Output the (X, Y) coordinate of the center of the cell containing the given text.  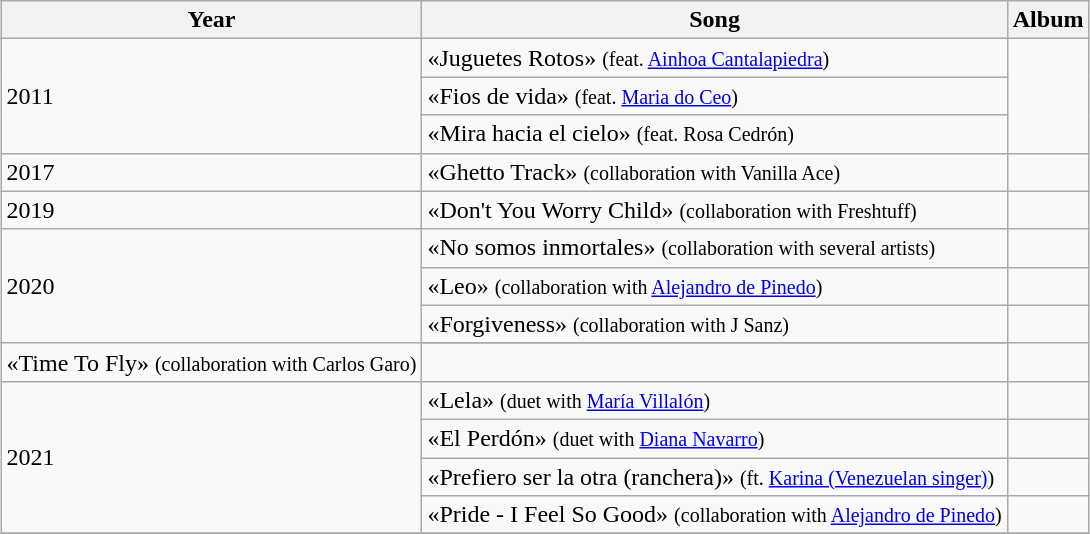
2020 (212, 286)
«Pride - I Feel So Good» (collaboration with Alejandro de Pinedo) (714, 515)
Year (212, 20)
2011 (212, 96)
«Mira hacia el cielo» (feat. Rosa Cedrón) (714, 134)
«Fios de vida» (feat. Maria do Ceo) (714, 96)
«Don't You Worry Child» (collaboration with Freshtuff) (714, 210)
2021 (212, 457)
«No somos inmortales» (collaboration with several artists) (714, 248)
Album (1048, 20)
«Leo» (collaboration with Alejandro de Pinedo) (714, 286)
«Prefiero ser la otra (ranchera)» (ft. Karina (Venezuelan singer)) (714, 477)
«Time To Fly» (collaboration with Carlos Garo) (212, 362)
Song (714, 20)
«Ghetto Track» (collaboration with Vanilla Ace) (714, 172)
«Lela» (duet with María Villalón) (714, 400)
2019 (212, 210)
2017 (212, 172)
«Juguetes Rotos» (feat. Ainhoa Cantalapiedra) (714, 58)
«Forgiveness» (collaboration with J Sanz) (714, 324)
«El Perdón» (duet with Diana Navarro) (714, 438)
